Return the (x, y) coordinate for the center point of the cell that contains the specified text.  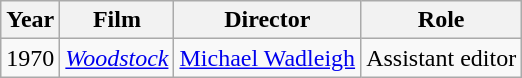
1970 (30, 58)
Role (442, 20)
Director (268, 20)
Assistant editor (442, 58)
Film (117, 20)
Michael Wadleigh (268, 58)
Year (30, 20)
Woodstock (117, 58)
